Determine the [X, Y] coordinate at the center of the cell enclosing the given text.  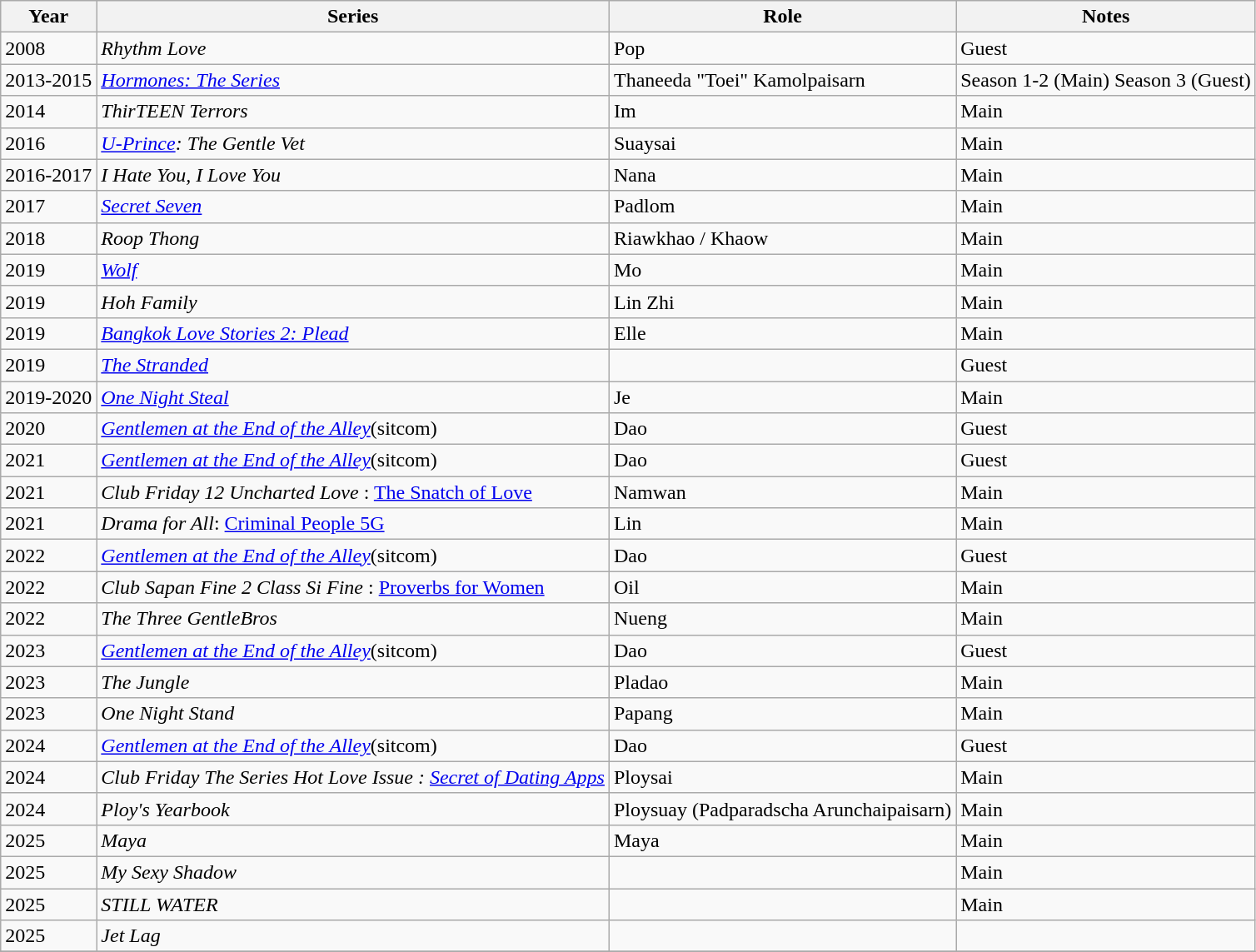
2013-2015 [48, 80]
Namwan [782, 492]
I Hate You, I Love You [353, 175]
Club Sapan Fine 2 Class Si Fine : Proverbs for Women [353, 587]
Jet Lag [353, 936]
Thaneeda "Toei" Kamolpaisarn [782, 80]
Lin Zhi [782, 302]
Elle [782, 333]
Oil [782, 587]
One Night Steal [353, 397]
U-Prince: The Gentle Vet [353, 143]
Wolf [353, 270]
Hoh Family [353, 302]
Mo [782, 270]
ThirTEEN Terrors [353, 112]
Club Friday 12 Uncharted Love : The Snatch of Love [353, 492]
Role [782, 17]
Riawkhao / Khaow [782, 238]
Je [782, 397]
Nueng [782, 619]
Suaysai [782, 143]
Ploysuay (Padparadscha Arunchaipaisarn) [782, 809]
Club Friday The Series Hot Love Issue : Secret of Dating Apps [353, 777]
2016-2017 [48, 175]
Lin [782, 524]
Pladao [782, 682]
Rhythm Love [353, 48]
2018 [48, 238]
2020 [48, 429]
2008 [48, 48]
Ploysai [782, 777]
Season 1-2 (Main) Season 3 (Guest) [1106, 80]
The Three GentleBros [353, 619]
One Night Stand [353, 714]
The Stranded [353, 365]
Hormones: The Series [353, 80]
Im [782, 112]
2019-2020 [48, 397]
STILL WATER [353, 904]
Ploy's Yearbook [353, 809]
Drama for All: Criminal People 5G [353, 524]
Year [48, 17]
Notes [1106, 17]
2017 [48, 207]
The Jungle [353, 682]
Bangkok Love Stories 2: Plead [353, 333]
My Sexy Shadow [353, 872]
Secret Seven [353, 207]
Series [353, 17]
Roop Thong [353, 238]
Padlom [782, 207]
2014 [48, 112]
Pop [782, 48]
Papang [782, 714]
2016 [48, 143]
Nana [782, 175]
